For the text-containing cell, return its midpoint in (X, Y) coordinate format. 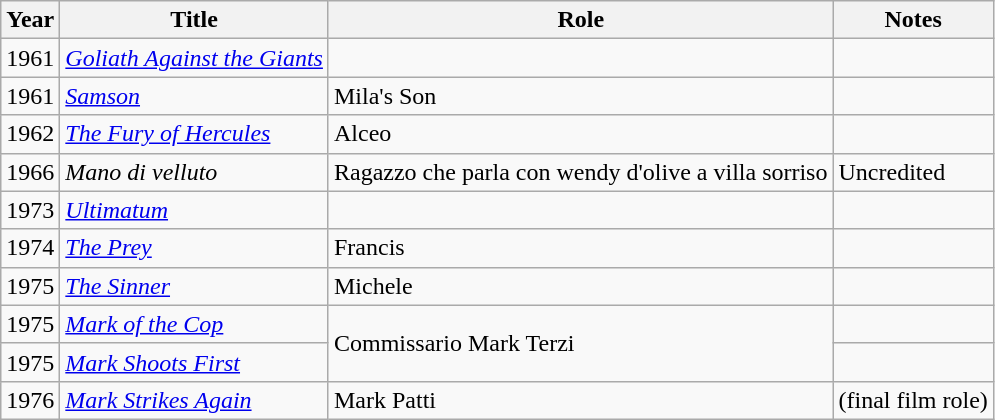
The Fury of Hercules (194, 134)
Uncredited (913, 172)
1966 (30, 172)
Alceo (580, 134)
Notes (913, 20)
Role (580, 20)
Mark Patti (580, 400)
The Prey (194, 248)
Mark Shoots First (194, 362)
The Sinner (194, 286)
1973 (30, 210)
Francis (580, 248)
Mano di velluto (194, 172)
Mila's Son (580, 96)
Title (194, 20)
Michele (580, 286)
(final film role) (913, 400)
Mark of the Cop (194, 324)
Year (30, 20)
Samson (194, 96)
Ragazzo che parla con wendy d'olive a villa sorriso (580, 172)
Ultimatum (194, 210)
1974 (30, 248)
Mark Strikes Again (194, 400)
Commissario Mark Terzi (580, 343)
1976 (30, 400)
Goliath Against the Giants (194, 58)
1962 (30, 134)
